From the cell containing the given text, extract its center point as (x, y) coordinate. 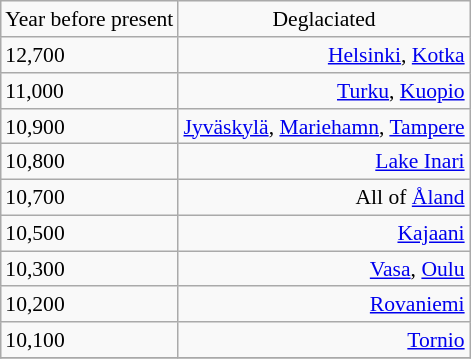
Year before present (89, 19)
Rovaniemi (324, 304)
Helsinki, Kotka (324, 55)
10,200 (89, 304)
11,000 (89, 91)
Lake Inari (324, 162)
12,700 (89, 55)
Jyväskylä, Mariehamn, Tampere (324, 126)
Turku, Kuopio (324, 91)
10,800 (89, 162)
Kajaani (324, 233)
10,300 (89, 269)
10,100 (89, 340)
Tornio (324, 340)
10,700 (89, 197)
10,500 (89, 233)
Deglaciated (324, 19)
10,900 (89, 126)
Vasa, Oulu (324, 269)
All of Åland (324, 197)
